Extract the [X, Y] coordinate from the center of the cell holding the provided text.  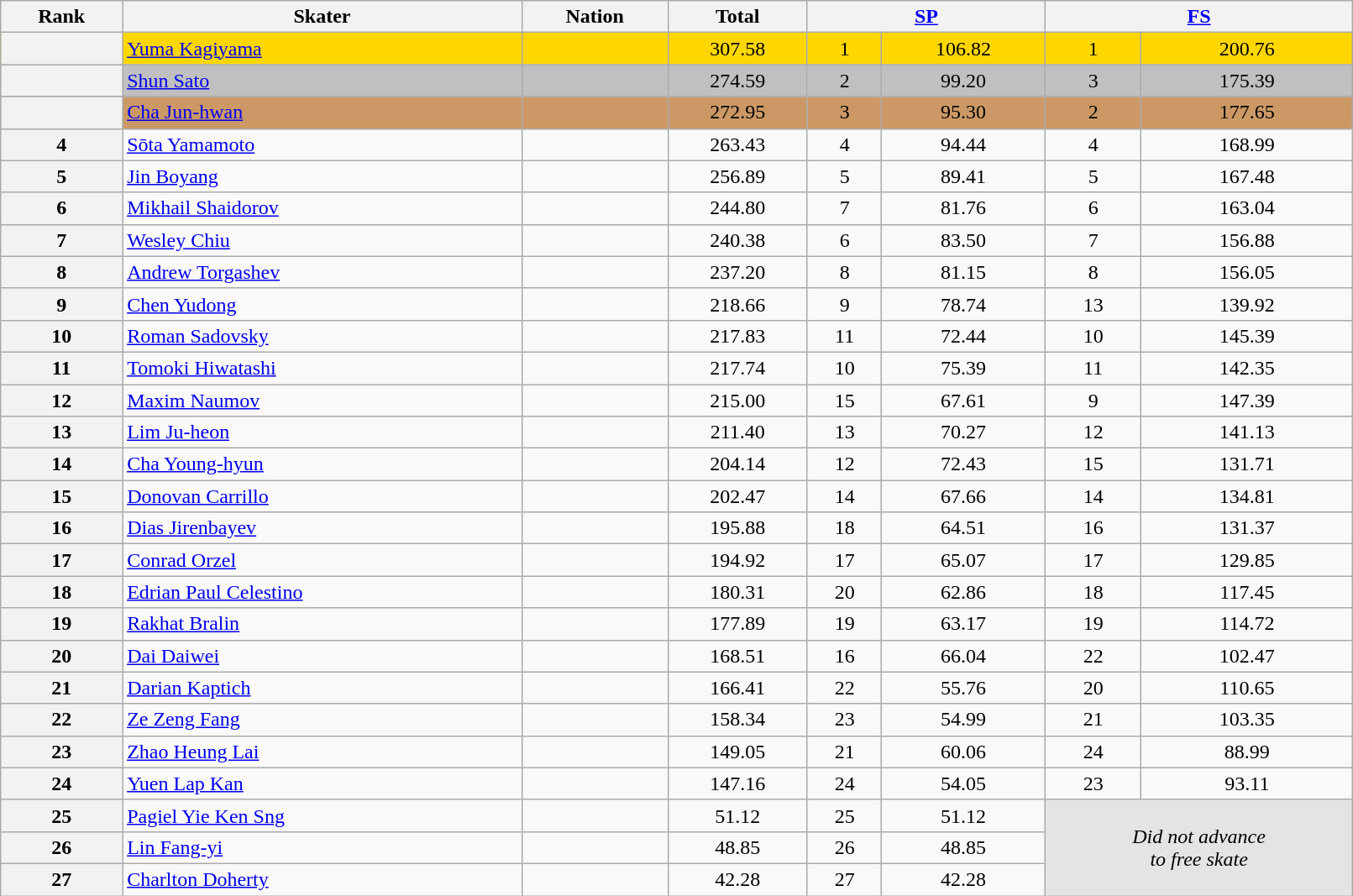
218.66 [737, 304]
66.04 [964, 656]
114.72 [1247, 624]
134.81 [1247, 496]
110.65 [1247, 688]
Darian Kaptich [323, 688]
215.00 [737, 401]
Roman Sadovsky [323, 336]
168.99 [1247, 144]
147.16 [737, 783]
Mikhail Shaidorov [323, 208]
63.17 [964, 624]
99.20 [964, 81]
SP [926, 17]
89.41 [964, 176]
88.99 [1247, 752]
211.40 [737, 432]
54.05 [964, 783]
93.11 [1247, 783]
Total [737, 17]
Rank [62, 17]
83.50 [964, 240]
307.58 [737, 49]
67.61 [964, 401]
Charlton Doherty [323, 879]
217.83 [737, 336]
158.34 [737, 720]
65.07 [964, 560]
72.44 [964, 336]
Rakhat Bralin [323, 624]
240.38 [737, 240]
Cha Jun-hwan [323, 113]
102.47 [1247, 656]
166.41 [737, 688]
167.48 [1247, 176]
Conrad Orzel [323, 560]
81.15 [964, 272]
272.95 [737, 113]
FS [1198, 17]
Yuma Kagiyama [323, 49]
75.39 [964, 368]
145.39 [1247, 336]
177.89 [737, 624]
175.39 [1247, 81]
95.30 [964, 113]
274.59 [737, 81]
62.86 [964, 592]
Donovan Carrillo [323, 496]
106.82 [964, 49]
256.89 [737, 176]
72.43 [964, 464]
Dai Daiwei [323, 656]
Andrew Torgashev [323, 272]
141.13 [1247, 432]
131.37 [1247, 528]
195.88 [737, 528]
202.47 [737, 496]
Cha Young-hyun [323, 464]
129.85 [1247, 560]
147.39 [1247, 401]
Wesley Chiu [323, 240]
Yuen Lap Kan [323, 783]
Chen Yudong [323, 304]
200.76 [1247, 49]
244.80 [737, 208]
Shun Sato [323, 81]
156.88 [1247, 240]
60.06 [964, 752]
81.76 [964, 208]
156.05 [1247, 272]
Edrian Paul Celestino [323, 592]
Pagiel Yie Ken Sng [323, 815]
Lin Fang-yi [323, 847]
Jin Boyang [323, 176]
Zhao Heung Lai [323, 752]
149.05 [737, 752]
217.74 [737, 368]
139.92 [1247, 304]
Did not advanceto free skate [1198, 847]
204.14 [737, 464]
142.35 [1247, 368]
64.51 [964, 528]
Nation [595, 17]
Sōta Yamamoto [323, 144]
70.27 [964, 432]
103.35 [1247, 720]
Dias Jirenbayev [323, 528]
237.20 [737, 272]
Ze Zeng Fang [323, 720]
168.51 [737, 656]
54.99 [964, 720]
163.04 [1247, 208]
Maxim Naumov [323, 401]
194.92 [737, 560]
78.74 [964, 304]
67.66 [964, 496]
177.65 [1247, 113]
180.31 [737, 592]
131.71 [1247, 464]
117.45 [1247, 592]
Lim Ju-heon [323, 432]
94.44 [964, 144]
263.43 [737, 144]
Skater [323, 17]
Tomoki Hiwatashi [323, 368]
55.76 [964, 688]
